Scan for the cell matching the given text and deliver its [X, Y] coordinate at center. 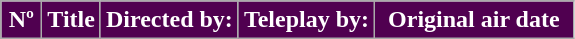
Original air date [474, 20]
Title [72, 20]
Teleplay by: [306, 20]
Nº [22, 20]
Directed by: [169, 20]
